Extract the (x, y) coordinate from the center of the cell holding the provided text.  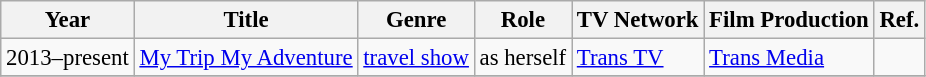
My Trip My Adventure (246, 58)
TV Network (638, 20)
Role (522, 20)
2013–present (68, 58)
Trans TV (638, 58)
Ref. (899, 20)
Title (246, 20)
Film Production (789, 20)
as herself (522, 58)
Trans Media (789, 58)
Genre (416, 20)
Year (68, 20)
travel show (416, 58)
